From the cell containing the given text, extract its center point as [X, Y] coordinate. 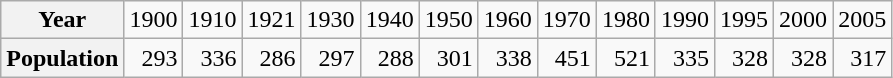
Year [62, 20]
1940 [390, 20]
293 [154, 58]
1910 [212, 20]
317 [862, 58]
335 [684, 58]
1995 [744, 20]
1970 [566, 20]
2000 [804, 20]
301 [448, 58]
Population [62, 58]
451 [566, 58]
1921 [272, 20]
1980 [626, 20]
2005 [862, 20]
1990 [684, 20]
1900 [154, 20]
286 [272, 58]
1950 [448, 20]
288 [390, 58]
297 [330, 58]
338 [508, 58]
521 [626, 58]
1960 [508, 20]
1930 [330, 20]
336 [212, 58]
